Detect which cell encompasses the target text, then output its (X, Y) center coordinate. 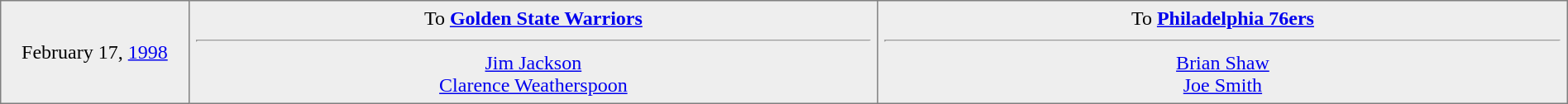
February 17, 1998 (94, 52)
To Philadelphia 76ersBrian ShawJoe Smith (1223, 52)
To Golden State WarriorsJim JacksonClarence Weatherspoon (533, 52)
